Return (x, y) of the center of cell containing provided text 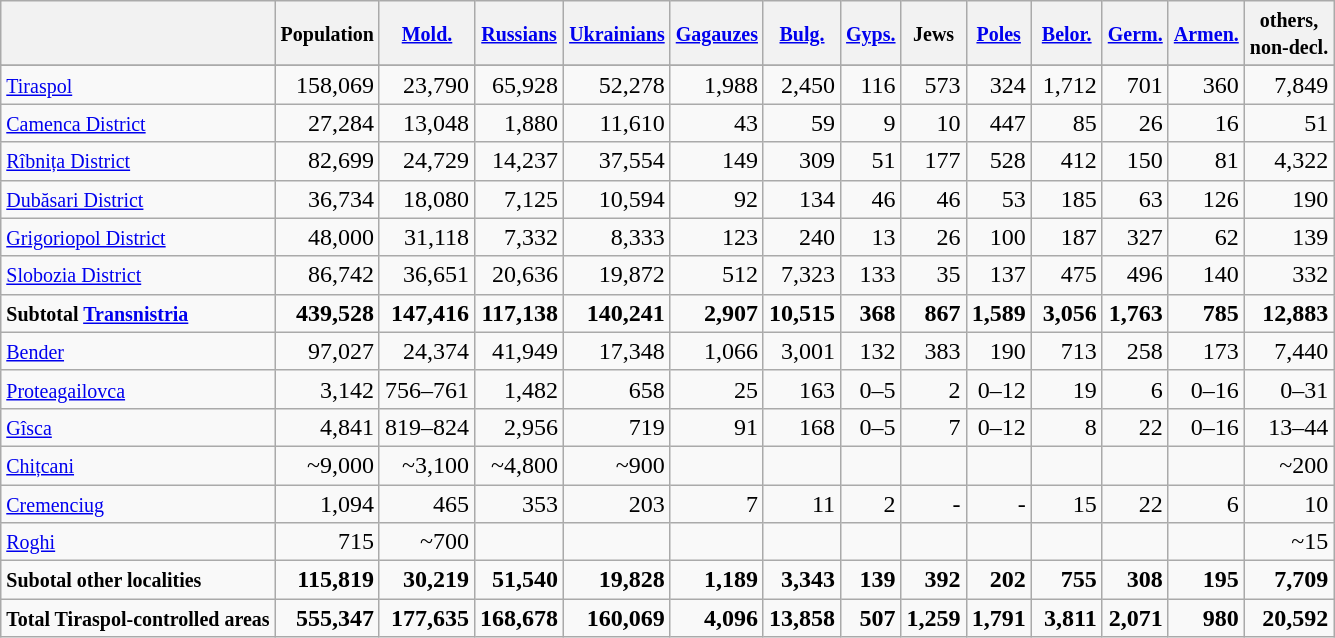
980 (1206, 618)
~3,100 (426, 465)
~9,000 (327, 465)
1,482 (520, 389)
512 (716, 275)
134 (802, 199)
Slobozia District (138, 275)
7,125 (520, 199)
36,651 (426, 275)
62 (1206, 237)
3,142 (327, 389)
4,322 (1288, 161)
15 (1066, 503)
115,819 (327, 580)
412 (1066, 161)
31,118 (426, 237)
202 (998, 580)
92 (716, 199)
25 (716, 389)
Bender (138, 351)
324 (998, 85)
756–761 (426, 389)
20,636 (520, 275)
7,709 (1288, 580)
117,138 (520, 313)
1,189 (716, 580)
65,928 (520, 85)
~200 (1288, 465)
1,094 (327, 503)
81 (1206, 161)
8,333 (618, 237)
755 (1066, 580)
819–824 (426, 427)
63 (1135, 199)
3,056 (1066, 313)
97,027 (327, 351)
30,219 (426, 580)
496 (1135, 275)
17,348 (618, 351)
Armen. (1206, 34)
Subotal other localities (138, 580)
Rîbnița District (138, 161)
53 (998, 199)
27,284 (327, 123)
1,880 (520, 123)
18,080 (426, 199)
123 (716, 237)
Mold. (426, 34)
719 (618, 427)
19,872 (618, 275)
41,949 (520, 351)
20,592 (1288, 618)
Bulg. (802, 34)
555,347 (327, 618)
Roghi (138, 542)
1,791 (998, 618)
11 (802, 503)
177 (934, 161)
Subtotal Transnistria (138, 313)
Population (327, 34)
160,069 (618, 618)
Germ. (1135, 34)
507 (872, 618)
140 (1206, 275)
332 (1288, 275)
1,712 (1066, 85)
867 (934, 313)
Cremenciug (138, 503)
308 (1135, 580)
187 (1066, 237)
360 (1206, 85)
91 (716, 427)
1,763 (1135, 313)
10,594 (618, 199)
177,635 (426, 618)
23,790 (426, 85)
Gîsca (138, 427)
Grigoriopol District (138, 237)
1,589 (998, 313)
36,734 (327, 199)
Chițcani (138, 465)
439,528 (327, 313)
137 (998, 275)
13 (872, 237)
658 (618, 389)
7,849 (1288, 85)
1,259 (934, 618)
Poles (998, 34)
24,374 (426, 351)
~15 (1288, 542)
309 (802, 161)
3,001 (802, 351)
7,440 (1288, 351)
2,956 (520, 427)
13,858 (802, 618)
150 (1135, 161)
713 (1066, 351)
~900 (618, 465)
51,540 (520, 580)
85 (1066, 123)
327 (1135, 237)
35 (934, 275)
100 (998, 237)
Belor. (1066, 34)
13,048 (426, 123)
465 (426, 503)
Total Tiraspol-controlled areas (138, 618)
133 (872, 275)
258 (1135, 351)
240 (802, 237)
383 (934, 351)
9 (872, 123)
140,241 (618, 313)
19 (1066, 389)
Jews (934, 34)
149 (716, 161)
86,742 (327, 275)
~700 (426, 542)
Proteagailovca (138, 389)
43 (716, 123)
2,071 (1135, 618)
4,841 (327, 427)
185 (1066, 199)
13–44 (1288, 427)
132 (872, 351)
168 (802, 427)
158,069 (327, 85)
2,450 (802, 85)
24,729 (426, 161)
3,811 (1066, 618)
701 (1135, 85)
10,515 (802, 313)
12,883 (1288, 313)
8 (1066, 427)
14,237 (520, 161)
2,907 (716, 313)
203 (618, 503)
Camenca District (138, 123)
785 (1206, 313)
~4,800 (520, 465)
126 (1206, 199)
353 (520, 503)
715 (327, 542)
195 (1206, 580)
528 (998, 161)
Gagauzes (716, 34)
173 (1206, 351)
Tiraspol (138, 85)
11,610 (618, 123)
16 (1206, 123)
Dubăsari District (138, 199)
Gyps. (872, 34)
368 (872, 313)
Russians (520, 34)
7,323 (802, 275)
others,non-decl. (1288, 34)
163 (802, 389)
1,988 (716, 85)
48,000 (327, 237)
573 (934, 85)
4,096 (716, 618)
116 (872, 85)
19,828 (618, 580)
447 (998, 123)
7,332 (520, 237)
37,554 (618, 161)
147,416 (426, 313)
59 (802, 123)
1,066 (716, 351)
392 (934, 580)
52,278 (618, 85)
82,699 (327, 161)
0–31 (1288, 389)
3,343 (802, 580)
Ukrainians (618, 34)
475 (1066, 275)
168,678 (520, 618)
